Return the [x, y] coordinate for the center point of the cell that contains the specified text.  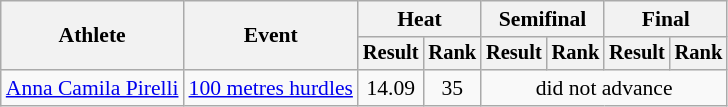
Anna Camila Pirelli [92, 88]
35 [452, 88]
Semifinal [542, 19]
Final [666, 19]
Event [271, 36]
Heat [420, 19]
14.09 [391, 88]
did not advance [604, 88]
Athlete [92, 36]
100 metres hurdles [271, 88]
